Extract the (X, Y) coordinate from the center of the cell holding the provided text.  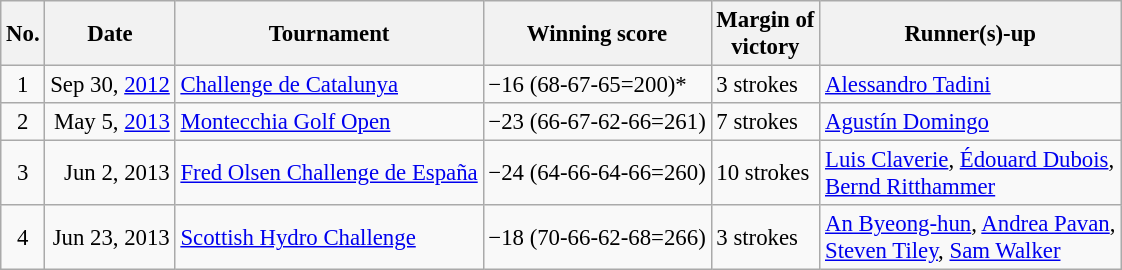
10 strokes (766, 174)
Sep 30, 2012 (110, 85)
Jun 2, 2013 (110, 174)
4 (23, 238)
Fred Olsen Challenge de España (329, 174)
−24 (64-66-64-66=260) (597, 174)
No. (23, 34)
−16 (68-67-65=200)* (597, 85)
Jun 23, 2013 (110, 238)
−18 (70-66-62-68=266) (597, 238)
Date (110, 34)
Scottish Hydro Challenge (329, 238)
Challenge de Catalunya (329, 85)
Alessandro Tadini (970, 85)
1 (23, 85)
An Byeong-hun, Andrea Pavan, Steven Tiley, Sam Walker (970, 238)
Montecchia Golf Open (329, 122)
−23 (66-67-62-66=261) (597, 122)
Margin ofvictory (766, 34)
7 strokes (766, 122)
Winning score (597, 34)
Luis Claverie, Édouard Dubois, Bernd Ritthammer (970, 174)
Tournament (329, 34)
Runner(s)-up (970, 34)
Agustín Domingo (970, 122)
3 (23, 174)
2 (23, 122)
May 5, 2013 (110, 122)
